Scan for the cell matching the given text and deliver its (X, Y) coordinate at center. 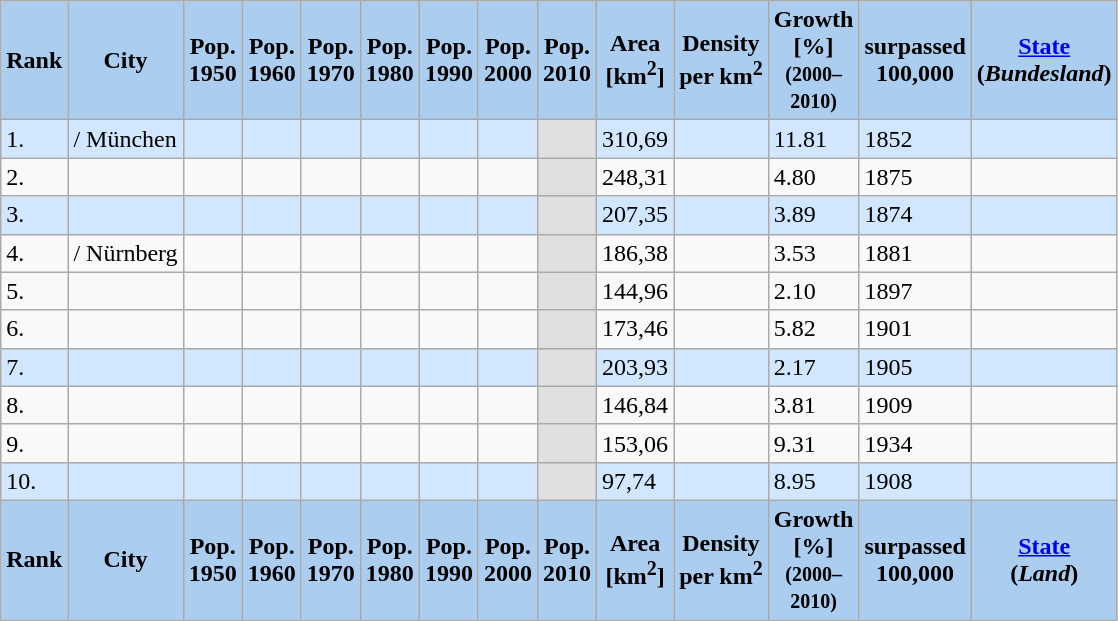
248,31 (636, 177)
207,35 (636, 215)
1875 (915, 177)
7. (34, 367)
146,84 (636, 405)
1874 (915, 215)
1. (34, 139)
310,69 (636, 139)
State(Land) (1044, 560)
1934 (915, 443)
173,46 (636, 329)
1897 (915, 291)
3. (34, 215)
1852 (915, 139)
4.80 (814, 177)
203,93 (636, 367)
2.10 (814, 291)
1909 (915, 405)
/ München (126, 139)
9. (34, 443)
186,38 (636, 253)
8.95 (814, 481)
1908 (915, 481)
2.17 (814, 367)
/ Nürnberg (126, 253)
4. (34, 253)
144,96 (636, 291)
1901 (915, 329)
9.31 (814, 443)
153,06 (636, 443)
2. (34, 177)
6. (34, 329)
8. (34, 405)
5. (34, 291)
State(Bundesland) (1044, 60)
3.89 (814, 215)
1881 (915, 253)
3.53 (814, 253)
3.81 (814, 405)
10. (34, 481)
1905 (915, 367)
11.81 (814, 139)
97,74 (636, 481)
5.82 (814, 329)
